Find where the given text appears and provide that cell's center as [X, Y] coordinate. 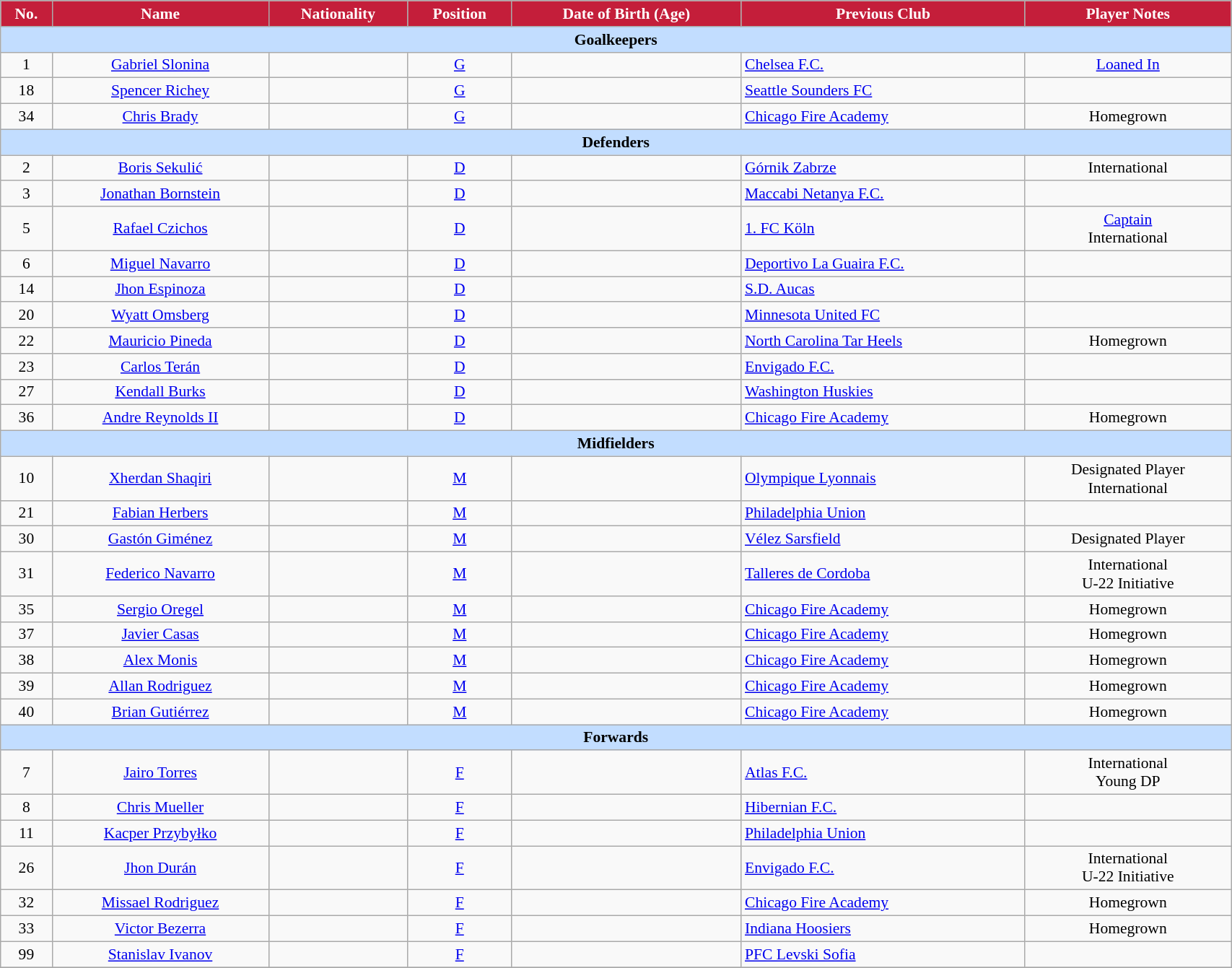
18 [26, 91]
Brian Gutiérrez [160, 712]
31 [26, 575]
Alex Monis [160, 660]
Sergio Oregel [160, 609]
99 [26, 954]
Chris Mueller [160, 808]
Washington Huskies [883, 392]
S.D. Aucas [883, 289]
North Carolina Tar Heels [883, 341]
InternationalYoung DP [1128, 772]
Miguel Navarro [160, 263]
Górnik Zabrze [883, 168]
Gabriel Slonina [160, 65]
Jairo Torres [160, 772]
Spencer Richey [160, 91]
1 [26, 65]
Nationality [338, 14]
Wyatt Omsberg [160, 315]
Rafael Czichos [160, 228]
Gastón Giménez [160, 539]
Date of Birth (Age) [626, 14]
Designated PlayerInternational [1128, 478]
5 [26, 228]
PFC Levski Sofia [883, 954]
Defenders [616, 142]
Javier Casas [160, 635]
Loaned In [1128, 65]
Talleres de Cordoba [883, 575]
Mauricio Pineda [160, 341]
10 [26, 478]
Andre Reynolds II [160, 418]
Allan Rodriguez [160, 686]
8 [26, 808]
Xherdan Shaqiri [160, 478]
39 [26, 686]
40 [26, 712]
International [1128, 168]
30 [26, 539]
35 [26, 609]
Player Notes [1128, 14]
CaptainInternational [1128, 228]
38 [26, 660]
Fabian Herbers [160, 513]
Designated Player [1128, 539]
Seattle Sounders FC [883, 91]
Forwards [616, 738]
32 [26, 903]
20 [26, 315]
Goalkeepers [616, 40]
Victor Bezerra [160, 929]
Jhon Durán [160, 868]
2 [26, 168]
1. FC Köln [883, 228]
Jonathan Bornstein [160, 194]
14 [26, 289]
Chris Brady [160, 117]
Vélez Sarsfield [883, 539]
Federico Navarro [160, 575]
Kendall Burks [160, 392]
Position [460, 14]
36 [26, 418]
7 [26, 772]
Deportivo La Guaira F.C. [883, 263]
Chelsea F.C. [883, 65]
Previous Club [883, 14]
No. [26, 14]
22 [26, 341]
Boris Sekulić [160, 168]
Atlas F.C. [883, 772]
Olympique Lyonnais [883, 478]
Stanislav Ivanov [160, 954]
Midfielders [616, 444]
Minnesota United FC [883, 315]
Jhon Espinoza [160, 289]
6 [26, 263]
23 [26, 367]
Maccabi Netanya F.C. [883, 194]
Indiana Hoosiers [883, 929]
21 [26, 513]
27 [26, 392]
37 [26, 635]
34 [26, 117]
Name [160, 14]
26 [26, 868]
11 [26, 833]
3 [26, 194]
Missael Rodriguez [160, 903]
Kacper Przybyłko [160, 833]
Carlos Terán [160, 367]
33 [26, 929]
Hibernian F.C. [883, 808]
